Pinpoint the cell where the given text exists, returning its (x, y) midpoint coordinate. 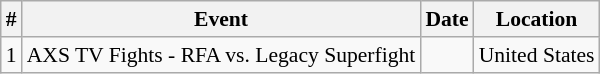
Date (446, 19)
AXS TV Fights - RFA vs. Legacy Superfight (222, 55)
1 (12, 55)
# (12, 19)
United States (537, 55)
Location (537, 19)
Event (222, 19)
